Identify which cell holds the provided text, then report its (x, y) central coordinate. 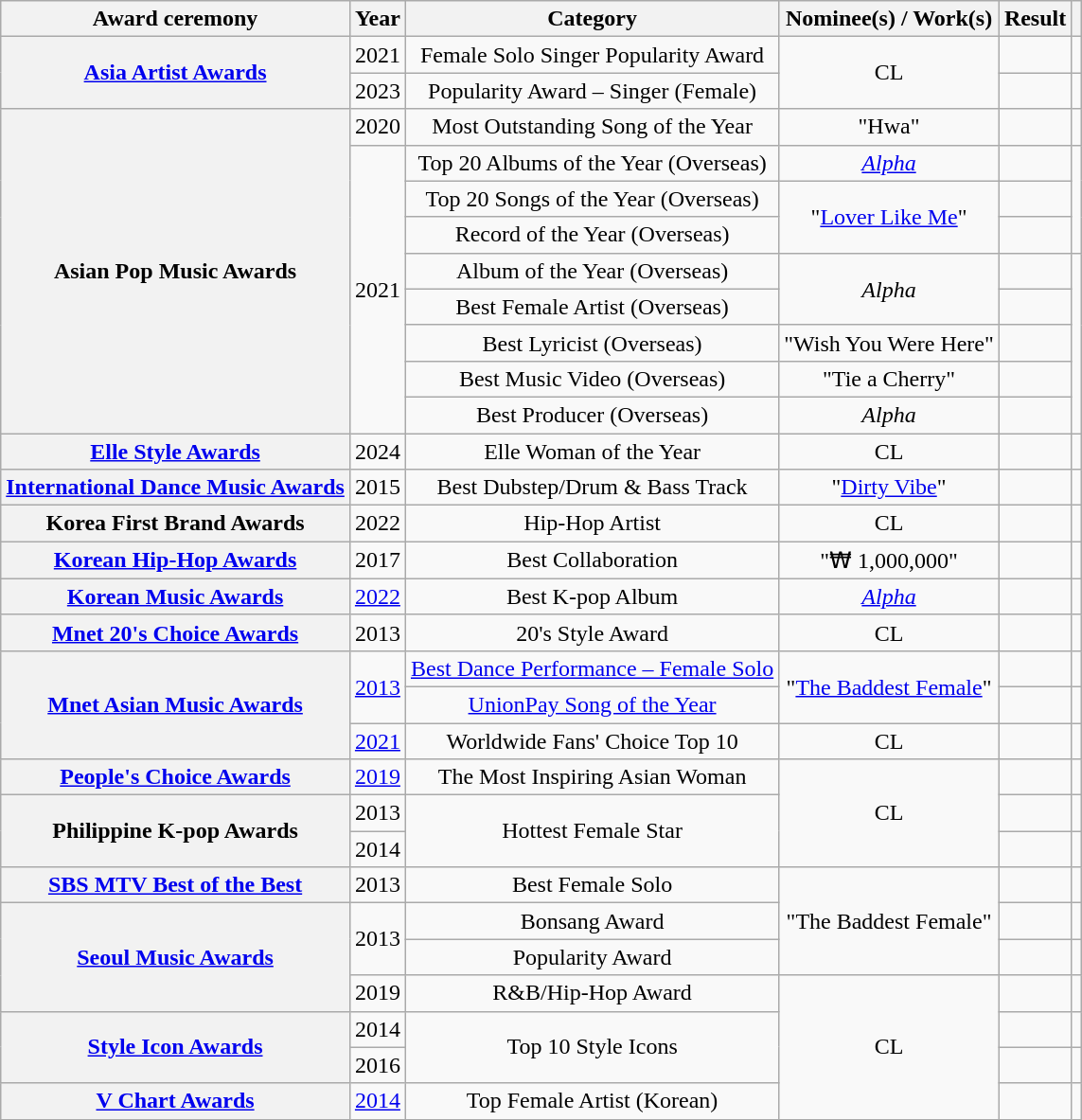
20's Style Award (592, 632)
Top 20 Albums of the Year (Overseas) (592, 163)
Philippine K-pop Awards (176, 831)
Best Dubstep/Drum & Bass Track (592, 488)
Best Lyricist (Overseas) (592, 343)
Result (1035, 19)
Best Music Video (Overseas) (592, 379)
Hottest Female Star (592, 831)
2017 (377, 560)
Best Producer (Overseas) (592, 415)
Best Dance Performance – Female Solo (592, 668)
Top 20 Songs of the Year (Overseas) (592, 199)
The Most Inspiring Asian Woman (592, 777)
International Dance Music Awards (176, 488)
Seoul Music Awards (176, 957)
2024 (377, 452)
"₩ 1,000,000" (890, 560)
Best Collaboration (592, 560)
Top Female Artist (Korean) (592, 1101)
Korea First Brand Awards (176, 524)
Style Icon Awards (176, 1047)
"Wish You Were Here" (890, 343)
R&B/Hip-Hop Award (592, 993)
Category (592, 19)
Nominee(s) / Work(s) (890, 19)
Elle Woman of the Year (592, 452)
2015 (377, 488)
Korean Hip-Hop Awards (176, 560)
Popularity Award – Singer (Female) (592, 91)
Album of the Year (Overseas) (592, 271)
Best Female Solo (592, 885)
"Lover Like Me" (890, 217)
Record of the Year (Overseas) (592, 235)
2020 (377, 127)
Asia Artist Awards (176, 73)
"Hwa" (890, 127)
UnionPay Song of the Year (592, 704)
Mnet 20's Choice Awards (176, 632)
"Tie a Cherry" (890, 379)
Best Female Artist (Overseas) (592, 307)
Mnet Asian Music Awards (176, 704)
"Dirty Vibe" (890, 488)
Worldwide Fans' Choice Top 10 (592, 741)
2016 (377, 1065)
Award ceremony (176, 19)
Korean Music Awards (176, 596)
Best K-pop Album (592, 596)
People's Choice Awards (176, 777)
Top 10 Style Icons (592, 1047)
Female Solo Singer Popularity Award (592, 55)
SBS MTV Best of the Best (176, 885)
V Chart Awards (176, 1101)
Asian Pop Music Awards (176, 271)
2023 (377, 91)
Elle Style Awards (176, 452)
Year (377, 19)
Most Outstanding Song of the Year (592, 127)
Hip-Hop Artist (592, 524)
Popularity Award (592, 957)
Bonsang Award (592, 921)
